Find where the given text appears and provide that cell's center as [x, y] coordinate. 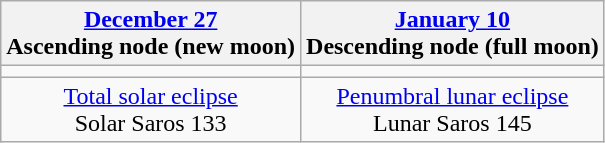
December 27Ascending node (new moon) [151, 34]
Penumbral lunar eclipseLunar Saros 145 [453, 110]
January 10Descending node (full moon) [453, 34]
Total solar eclipseSolar Saros 133 [151, 110]
